Identify which cell holds the provided text, then report its (x, y) central coordinate. 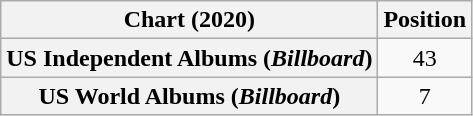
Chart (2020) (190, 20)
US Independent Albums (Billboard) (190, 58)
Position (425, 20)
43 (425, 58)
US World Albums (Billboard) (190, 96)
7 (425, 96)
